Find where the given text appears and provide that cell's center as (x, y) coordinate. 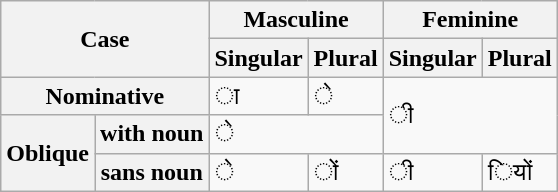
Case (105, 39)
with noun (152, 134)
Masculine (296, 20)
Nominative (105, 96)
sans noun (152, 172)
Oblique (48, 153)
Feminine (470, 20)
ा (258, 96)
ों (346, 172)
ियों (520, 172)
